Locate the cell with the specified text and output its (x, y) center coordinate. 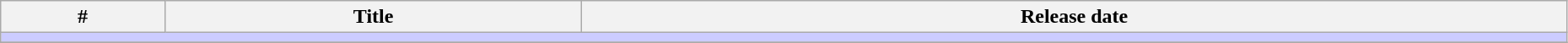
# (83, 17)
Title (373, 17)
Release date (1075, 17)
